For the text-containing cell, return its midpoint in [x, y] coordinate format. 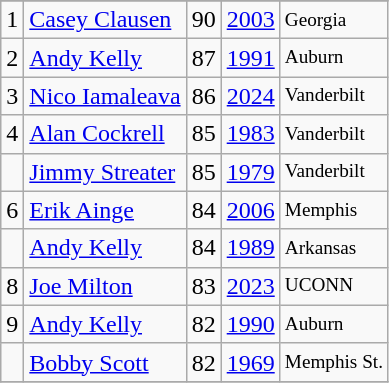
1979 [250, 172]
Bobby Scott [105, 362]
6 [12, 210]
Arkansas [334, 248]
83 [204, 286]
8 [12, 286]
2003 [250, 20]
86 [204, 96]
2006 [250, 210]
2024 [250, 96]
Jimmy Streater [105, 172]
4 [12, 134]
2 [12, 58]
3 [12, 96]
1989 [250, 248]
Joe Milton [105, 286]
Nico Iamaleava [105, 96]
90 [204, 20]
2023 [250, 286]
Alan Cockrell [105, 134]
9 [12, 324]
1983 [250, 134]
1 [12, 20]
UCONN [334, 286]
Casey Clausen [105, 20]
1969 [250, 362]
1991 [250, 58]
Memphis St. [334, 362]
87 [204, 58]
1990 [250, 324]
Georgia [334, 20]
Erik Ainge [105, 210]
Memphis [334, 210]
